From the cell containing the given text, extract its center point as (X, Y) coordinate. 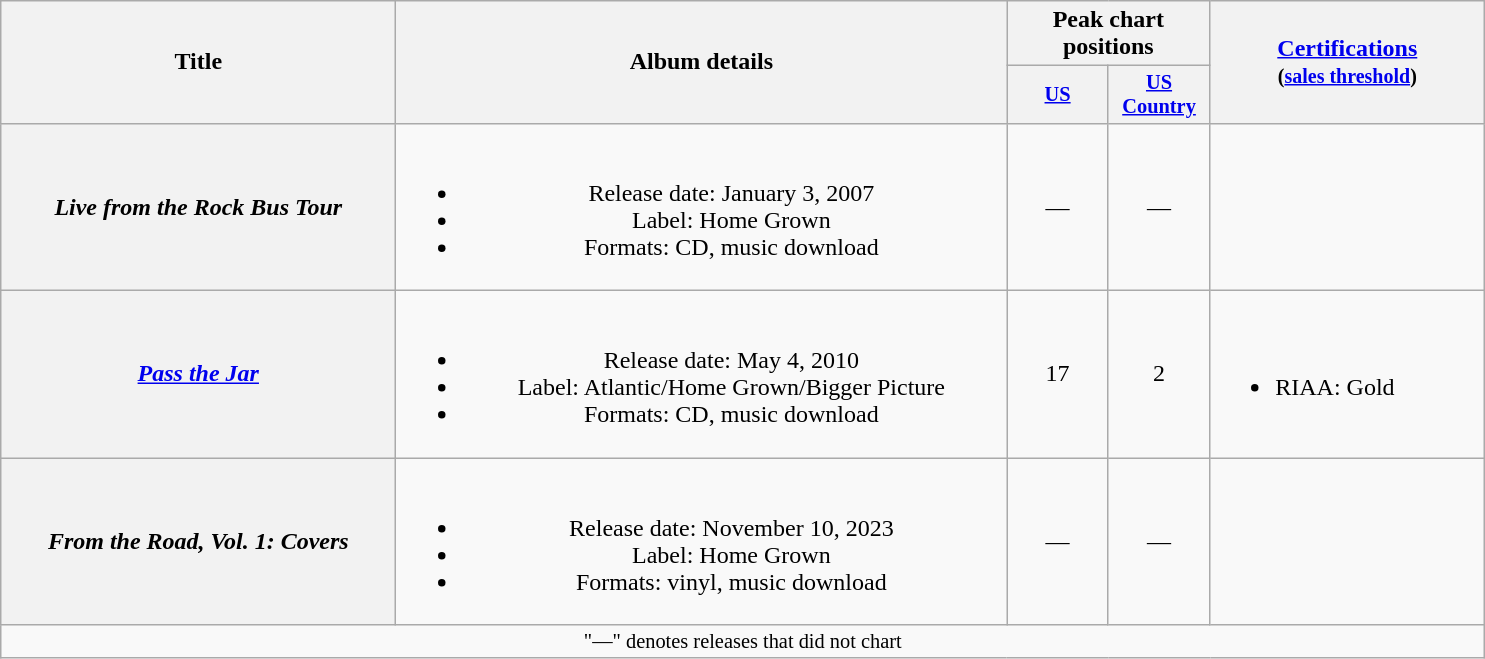
Release date: November 10, 2023Label: Home GrownFormats: vinyl, music download (702, 542)
US Country (1158, 95)
US (1058, 95)
17 (1058, 374)
"—" denotes releases that did not chart (743, 642)
Title (198, 62)
Pass the Jar (198, 374)
From the Road, Vol. 1: Covers (198, 542)
Release date: January 3, 2007Label: Home GrownFormats: CD, music download (702, 206)
Release date: May 4, 2010Label: Atlantic/Home Grown/Bigger PictureFormats: CD, music download (702, 374)
Certifications(sales threshold) (1348, 62)
Album details (702, 62)
RIAA: Gold (1348, 374)
2 (1158, 374)
Live from the Rock Bus Tour (198, 206)
Peak chartpositions (1108, 34)
